Extract the (x, y) coordinate from the center of the cell holding the provided text.  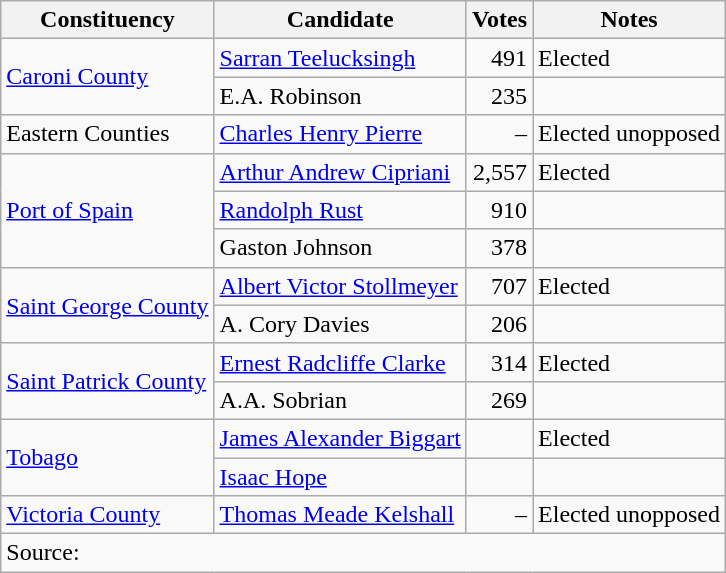
Candidate (340, 20)
235 (499, 96)
A.A. Sobrian (340, 400)
Tobago (108, 457)
Gaston Johnson (340, 248)
Charles Henry Pierre (340, 134)
Notes (630, 20)
A. Cory Davies (340, 324)
269 (499, 400)
206 (499, 324)
Caroni County (108, 77)
Sarran Teelucksingh (340, 58)
Arthur Andrew Cipriani (340, 172)
314 (499, 362)
491 (499, 58)
E.A. Robinson (340, 96)
Port of Spain (108, 210)
Ernest Radcliffe Clarke (340, 362)
Constituency (108, 20)
910 (499, 210)
James Alexander Biggart (340, 438)
Saint George County (108, 305)
Isaac Hope (340, 477)
Randolph Rust (340, 210)
378 (499, 248)
707 (499, 286)
Victoria County (108, 515)
Source: (364, 553)
Votes (499, 20)
Albert Victor Stollmeyer (340, 286)
Eastern Counties (108, 134)
2,557 (499, 172)
Saint Patrick County (108, 381)
Thomas Meade Kelshall (340, 515)
